Output the (X, Y) coordinate of the center of the cell containing the given text.  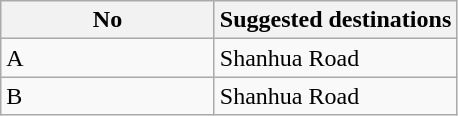
No (108, 20)
Suggested destinations (335, 20)
B (108, 96)
A (108, 58)
